Extract the (x, y) coordinate from the center of the cell holding the provided text.  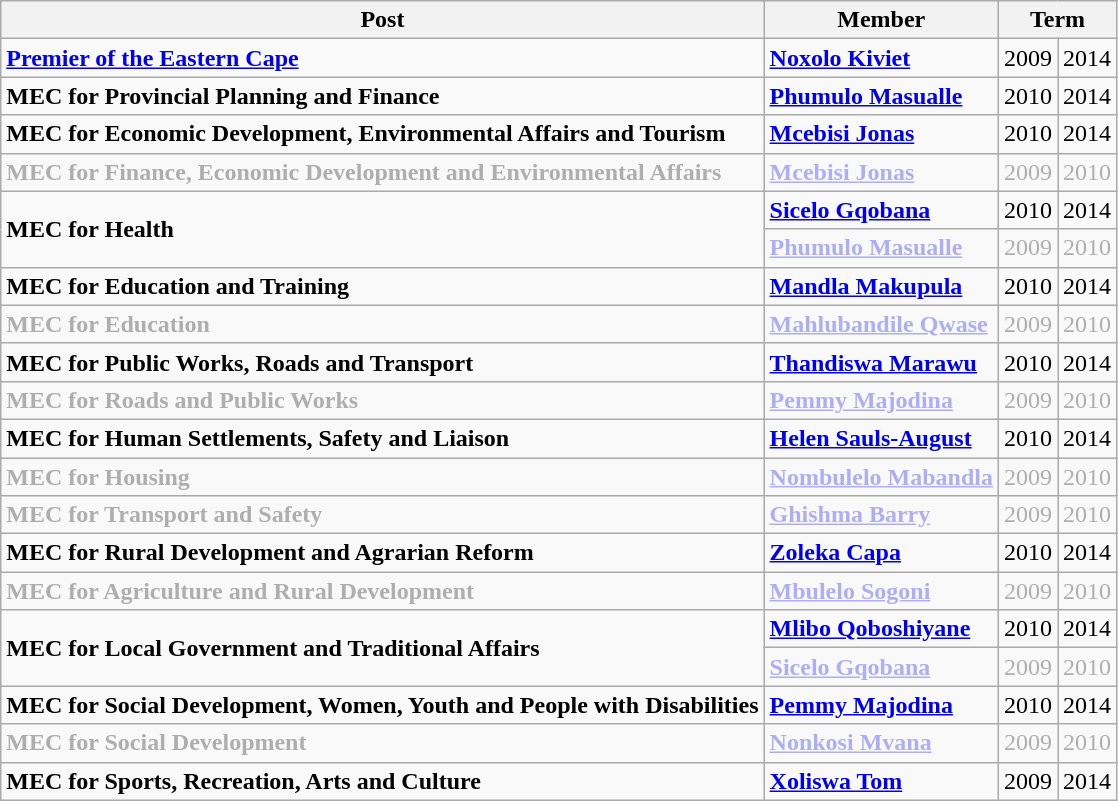
Xoliswa Tom (881, 781)
MEC for Education and Training (382, 286)
MEC for Rural Development and Agrarian Reform (382, 553)
MEC for Education (382, 324)
MEC for Provincial Planning and Finance (382, 96)
MEC for Public Works, Roads and Transport (382, 362)
MEC for Housing (382, 477)
MEC for Health (382, 229)
Member (881, 20)
MEC for Transport and Safety (382, 515)
Noxolo Kiviet (881, 58)
Mbulelo Sogoni (881, 591)
MEC for Social Development (382, 743)
Nombulelo Mabandla (881, 477)
MEC for Human Settlements, Safety and Liaison (382, 438)
Nonkosi Mvana (881, 743)
Mlibo Qoboshiyane (881, 629)
Premier of the Eastern Cape (382, 58)
Helen Sauls-August (881, 438)
Post (382, 20)
Mandla Makupula (881, 286)
MEC for Economic Development, Environmental Affairs and Tourism (382, 134)
Zoleka Capa (881, 553)
MEC for Social Development, Women, Youth and People with Disabilities (382, 705)
Thandiswa Marawu (881, 362)
MEC for Local Government and Traditional Affairs (382, 648)
Ghishma Barry (881, 515)
MEC for Sports, Recreation, Arts and Culture (382, 781)
MEC for Agriculture and Rural Development (382, 591)
MEC for Roads and Public Works (382, 400)
Mahlubandile Qwase (881, 324)
Term (1058, 20)
MEC for Finance, Economic Development and Environmental Affairs (382, 172)
